Find where the given text appears and provide that cell's center as (x, y) coordinate. 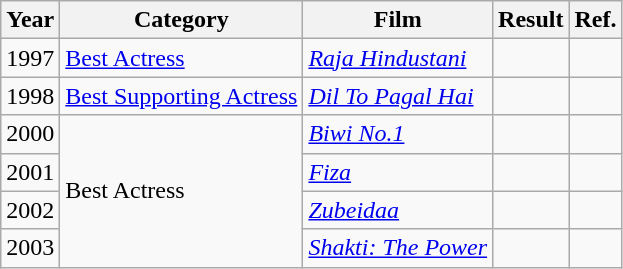
Zubeidaa (398, 210)
1997 (30, 58)
1998 (30, 96)
Film (398, 20)
Ref. (596, 20)
Result (531, 20)
2003 (30, 248)
Biwi No.1 (398, 134)
2000 (30, 134)
Best Supporting Actress (182, 96)
Raja Hindustani (398, 58)
2002 (30, 210)
Year (30, 20)
Shakti: The Power (398, 248)
Dil To Pagal Hai (398, 96)
2001 (30, 172)
Fiza (398, 172)
Category (182, 20)
